Locate the cell with the specified text and output its [X, Y] center coordinate. 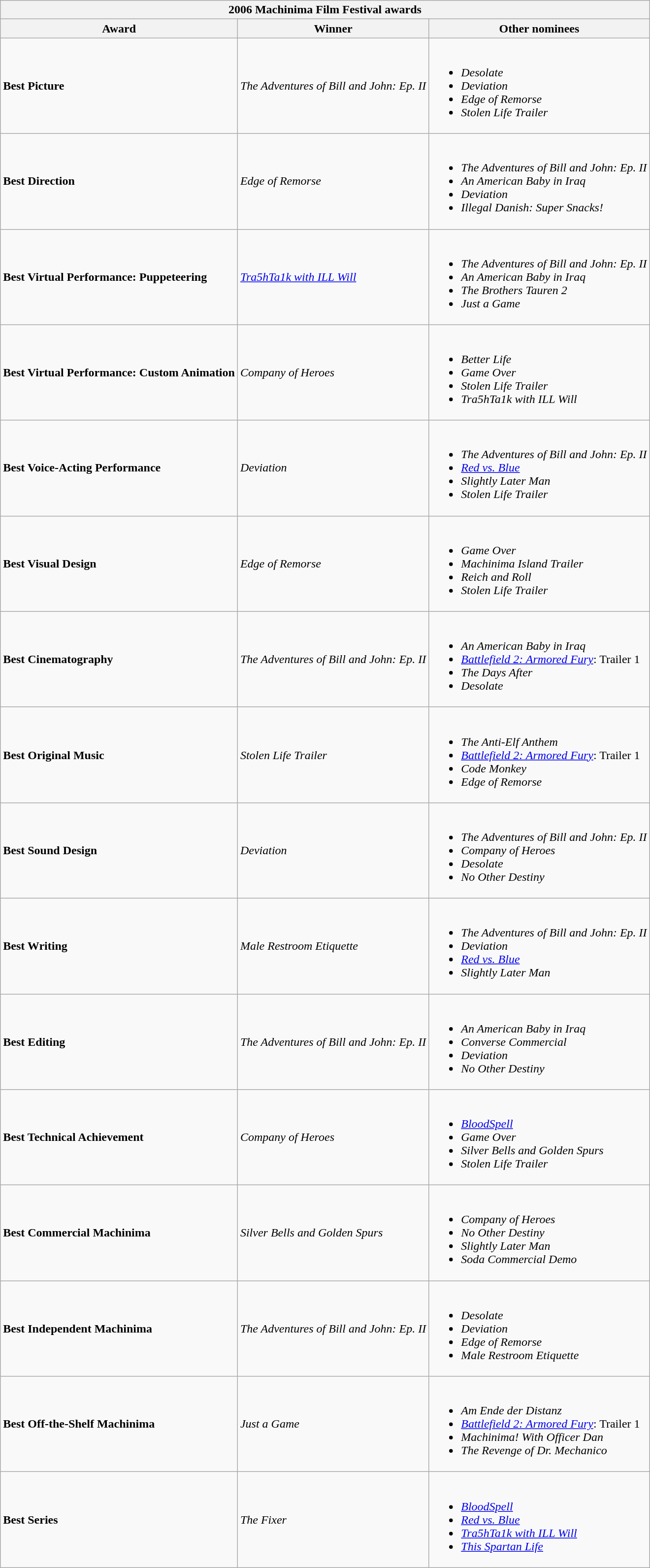
Winner [333, 29]
Other nominees [539, 29]
Best Independent Machinima [119, 1329]
Best Commercial Machinima [119, 1233]
The Adventures of Bill and John: Ep. IIAn American Baby in IraqThe Brothers Tauren 2Just a Game [539, 277]
The Adventures of Bill and John: Ep. IIDeviationRed vs. BlueSlightly Later Man [539, 946]
Best Voice-Acting Performance [119, 468]
Best Series [119, 1520]
Company of HeroesNo Other DestinySlightly Later ManSoda Commercial Demo [539, 1233]
The Adventures of Bill and John: Ep. IIRed vs. BlueSlightly Later ManStolen Life Trailer [539, 468]
Best Sound Design [119, 850]
DesolateDeviationEdge of RemorseStolen Life Trailer [539, 86]
Best Writing [119, 946]
Best Direction [119, 181]
BloodSpellGame OverSilver Bells and Golden SpursStolen Life Trailer [539, 1137]
The Adventures of Bill and John: Ep. IICompany of HeroesDesolateNo Other Destiny [539, 850]
Just a Game [333, 1424]
Am Ende der DistanzBattlefield 2: Armored Fury: Trailer 1Machinima! With Officer DanThe Revenge of Dr. Mechanico [539, 1424]
The Adventures of Bill and John: Ep. IIAn American Baby in IraqDeviationIllegal Danish: Super Snacks! [539, 181]
2006 Machinima Film Festival awards [325, 10]
Tra5hTa1k with ILL Will [333, 277]
DesolateDeviationEdge of RemorseMale Restroom Etiquette [539, 1329]
The Fixer [333, 1520]
Game OverMachinima Island TrailerReich and RollStolen Life Trailer [539, 564]
Best Cinematography [119, 659]
Award [119, 29]
Male Restroom Etiquette [333, 946]
Best Original Music [119, 755]
Best Virtual Performance: Custom Animation [119, 372]
Best Editing [119, 1042]
The Anti-Elf AnthemBattlefield 2: Armored Fury: Trailer 1Code MonkeyEdge of Remorse [539, 755]
Best Off-the-Shelf Machinima [119, 1424]
Best Picture [119, 86]
Silver Bells and Golden Spurs [333, 1233]
Best Technical Achievement [119, 1137]
Better LifeGame OverStolen Life TrailerTra5hTa1k with ILL Will [539, 372]
BloodSpellRed vs. BlueTra5hTa1k with ILL WillThis Spartan Life [539, 1520]
Stolen Life Trailer [333, 755]
An American Baby in IraqBattlefield 2: Armored Fury: Trailer 1The Days AfterDesolate [539, 659]
Best Visual Design [119, 564]
Best Virtual Performance: Puppeteering [119, 277]
An American Baby in IraqConverse CommercialDeviationNo Other Destiny [539, 1042]
